Output the (x, y) coordinate of the center of the cell containing the given text.  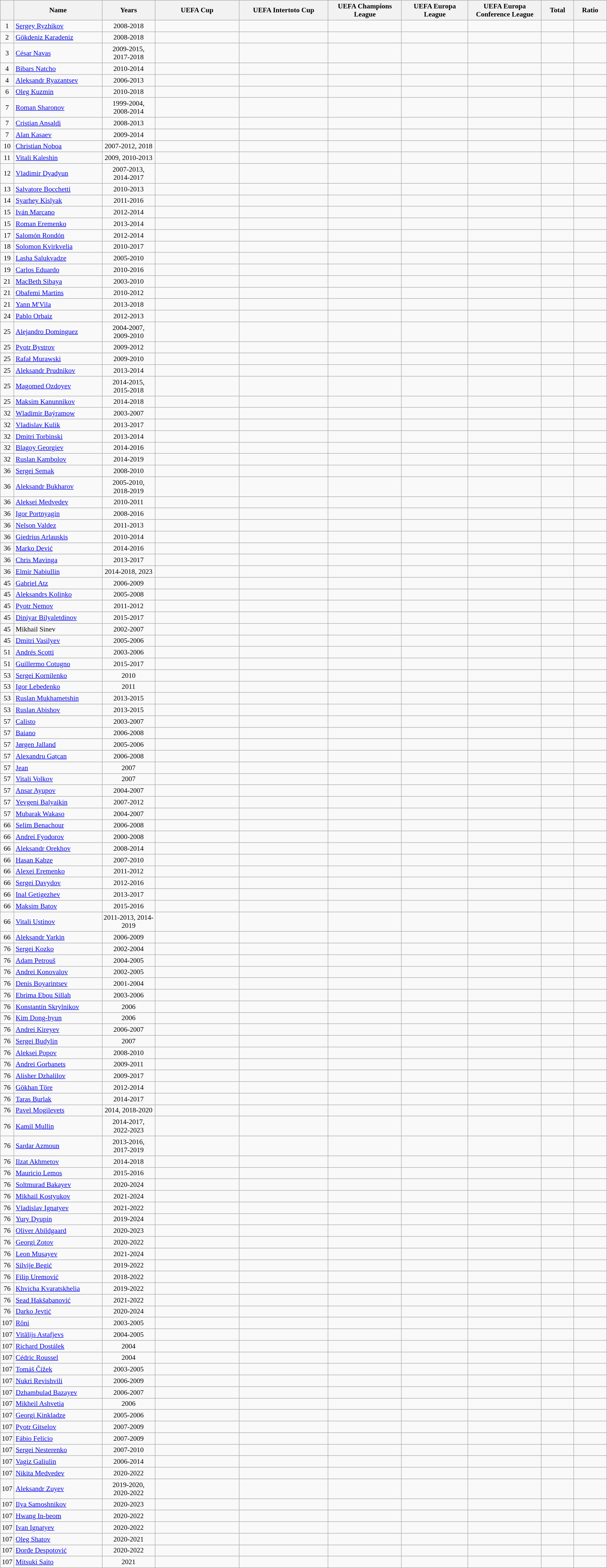
Adam Petrouš (58, 960)
Georgi Kinkladze (58, 1415)
Carlos Eduardo (58, 270)
2021 (129, 1562)
Nukri Revishvili (58, 1381)
1 (7, 26)
UEFA Champions League (365, 10)
2019-2020, 2020-2022 (129, 1489)
Marko Dević (58, 549)
2008-2014 (129, 848)
Wladimir Baýramow (58, 414)
Georgi Zotov (58, 1243)
Dmitri Torbinski (58, 437)
2001-2004 (129, 984)
UEFA Europa League (434, 10)
Igor Portnyagin (58, 514)
Sardar Azmoun (58, 1146)
2011-2016 (129, 201)
2002-2004 (129, 949)
Alexei Eremenko (58, 871)
Yann M'Vila (58, 305)
2010-2016 (129, 270)
2009-2011 (129, 1064)
2020-2021 (129, 1539)
Konstantin Skrylnikov (58, 1007)
Gökhan Töre (58, 1087)
2004-2007, 2009-2010 (129, 332)
Gabriel Atz (58, 583)
Vladimir Dyadyun (58, 174)
2009-2014 (129, 135)
Sead Hakšabanović (58, 1300)
14 (7, 201)
10 (7, 146)
24 (7, 316)
Taras Burlak (58, 1099)
Jørgen Jalland (58, 745)
Solomon Kvirkvelia (58, 247)
MacBeth Sibaya (58, 281)
Khvicha Kvaratskhelia (58, 1289)
Vitali Volkov (58, 779)
Darko Jevtić (58, 1312)
2010 (129, 676)
2018-2022 (129, 1277)
Gökdeniz Karadeniz (58, 38)
2010-2012 (129, 293)
Alexandru Gațcan (58, 756)
2019-2024 (129, 1219)
Roman Eremenko (58, 224)
Oliver Abildgaard (58, 1231)
Ruslan Kambolov (58, 460)
Denis Boyarintsev (58, 984)
Vladislav Kulik (58, 425)
Diniyar Bilyaletdinov (58, 618)
Andrei Fyodorov (58, 837)
Igor Lebedenko (58, 687)
Andrés Scotti (58, 653)
Baiano (58, 733)
Salvatore Bocchetti (58, 189)
Aleksandr Yarkin (58, 937)
2014-2019 (129, 460)
Salomón Rondón (58, 235)
2002-2005 (129, 972)
Mikhail Sinev (58, 629)
Iván Marcano (58, 212)
Sergei Kornilenko (58, 676)
2007-2012, 2018 (129, 146)
2014-2017 (129, 1099)
Ruslan Mukhametshin (58, 699)
2009-2010 (129, 359)
Nelson Valdez (58, 526)
2013-2016, 2017-2019 (129, 1146)
Bibars Natcho (58, 69)
2014, 2018-2020 (129, 1110)
2006-2014 (129, 1462)
Ebrima Ebou Sillah (58, 995)
11 (7, 158)
2012-2016 (129, 883)
Sergey Ryzhikov (58, 26)
Aleksandr Ryazantsev (58, 80)
Aleksei Medvedev (58, 502)
Cédric Roussel (58, 1358)
Christian Noboa (58, 146)
Lasha Salukvadze (58, 258)
Dzhambulad Bazayev (58, 1392)
Ruslan Abishov (58, 710)
Calisto (58, 722)
Mubarak Wakaso (58, 814)
1999-2004, 2008-2014 (129, 108)
Cristian Ansaldi (58, 123)
Aleksandrs Koliņko (58, 595)
Vitali Kaleshin (58, 158)
Andrei Gorbanets (58, 1064)
Selim Benachour (58, 825)
Name (58, 10)
2012-2013 (129, 316)
2003-2010 (129, 281)
Fábio Felício (58, 1438)
2011-2013, 2014-2019 (129, 922)
Alejandro Domínguez (58, 332)
Vitali Ustinov (58, 922)
Sergei Kozko (58, 949)
6 (7, 92)
Alisher Dzhalilov (58, 1076)
Pyotr Gitselov (58, 1427)
Pyotr Bystrov (58, 347)
Dmitri Vasilyev (58, 641)
2009-2017 (129, 1076)
Obafemi Martins (58, 293)
Ansar Ayupov (58, 791)
Vitālijs Astafjevs (58, 1335)
Elmir Nabiullin (58, 572)
Vagiz Galiulin (58, 1462)
2008-2013 (129, 123)
Leon Musayev (58, 1254)
Pyotr Nemov (58, 606)
2007-2012 (129, 802)
Oleg Kuzmin (58, 92)
2010-2017 (129, 247)
Pablo Orbaiz (58, 316)
2014-2018, 2023 (129, 572)
2014-2017, 2022-2023 (129, 1126)
Giedrius Arlauskis (58, 537)
Maksim Batov (58, 906)
2009, 2010-2013 (129, 158)
Hwang In-beom (58, 1516)
2009-2012 (129, 347)
Mikhail Kostyukov (58, 1196)
2005-2010, 2018-2019 (129, 486)
Sergei Semak (58, 471)
Sergei Davydov (58, 883)
Inal Getigezhev (58, 895)
Hasan Kabze (58, 860)
17 (7, 235)
Aleksandr Zuyev (58, 1489)
Yevgeni Balyaikin (58, 802)
2005-2008 (129, 595)
Ilya Samoshnikov (58, 1505)
Total (557, 10)
Jean (58, 768)
Kamil Mullin (58, 1126)
Pavel Mogilevets (58, 1110)
2002-2007 (129, 629)
Soltmurad Bakayev (58, 1185)
Chris Mavinga (58, 560)
Ratio (590, 10)
2005-2010 (129, 258)
Filip Uremović (58, 1277)
12 (7, 174)
Mikheil Ashvetia (58, 1404)
Mitsuki Saito (58, 1562)
2013-2018 (129, 305)
Aleksei Popov (58, 1053)
Sergei Budylin (58, 1041)
César Navas (58, 53)
13 (7, 189)
Ilzat Akhmetov (58, 1162)
2006-2013 (129, 80)
Yury Dyupin (58, 1219)
Alan Kasaev (58, 135)
UEFA Europa Conference League (505, 10)
Richard Dostálek (58, 1346)
Syarhey Kislyak (58, 201)
Blagoy Georgiev (58, 448)
Guillermo Cotugno (58, 664)
Sergei Nesterenko (58, 1450)
Rôni (58, 1323)
2009-2015, 2017-2018 (129, 53)
Tomáš Čížek (58, 1369)
2011 (129, 687)
UEFA Cup (197, 10)
Mauricio Lemos (58, 1173)
2000-2008 (129, 837)
Aleksandr Prudnikov (58, 370)
Magomed Ozdoyev (58, 386)
UEFA Intertoto Cup (284, 10)
Aleksandr Bukharov (58, 486)
2 (7, 38)
Silvije Begić (58, 1266)
18 (7, 247)
Kim Dong-hyun (58, 1018)
Rafał Murawski (58, 359)
Đorđe Despotović (58, 1551)
3 (7, 53)
Aleksandr Orekhov (58, 848)
2010-2018 (129, 92)
2014-2015, 2015-2018 (129, 386)
Years (129, 10)
Andrei Konovalov (58, 972)
2008-2016 (129, 514)
Oleg Shatov (58, 1539)
Andrei Kireyev (58, 1030)
Maksim Kanunnikov (58, 402)
2010-2011 (129, 502)
Ivan Ignatyev (58, 1528)
Nikita Medvedev (58, 1473)
2007-2013, 2014-2017 (129, 174)
Vladislav Ignatyev (58, 1208)
2010-2013 (129, 189)
2011-2013 (129, 526)
Roman Sharonov (58, 108)
